Provide the [X, Y] coordinate of the cell's center where the given text is located.  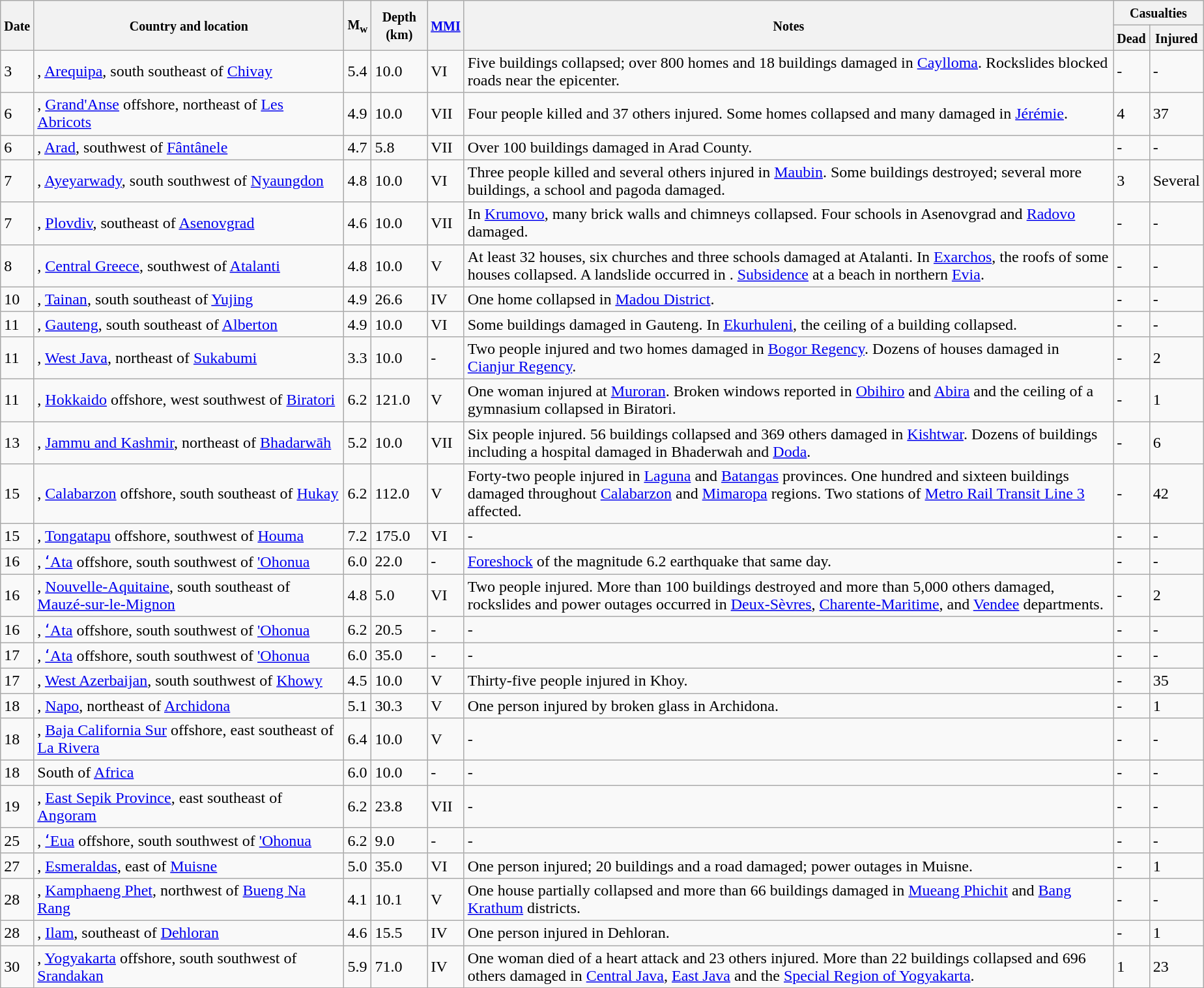
175.0 [399, 536]
Two people injured and two homes damaged in Bogor Regency. Dozens of houses damaged in Cianjur Regency. [788, 357]
, Ayeyarwady, south southwest of Nyaungdon [189, 181]
, Tainan, south southeast of Yujing [189, 299]
9.0 [399, 841]
South of Africa [189, 773]
, Nouvelle-Aquitaine, south southeast of Mauzé-sur-le-Mignon [189, 596]
13 [17, 442]
, Grand'Anse offshore, northeast of Les Abricots [189, 113]
22.0 [399, 562]
Thirty-five people injured in Khoy. [788, 680]
35 [1177, 680]
One home collapsed in Madou District. [788, 299]
Injured [1177, 38]
5.4 [358, 72]
5.1 [358, 706]
One woman injured at Muroran. Broken windows reported in Obihiro and Abira and the ceiling of a gymnasium collapsed in Biratori. [788, 400]
5.9 [358, 966]
20.5 [399, 630]
10 [17, 299]
Three people killed and several others injured in Maubin. Some buildings destroyed; several more buildings, a school and pagoda damaged. [788, 181]
15.5 [399, 933]
19 [17, 807]
10.1 [399, 899]
, Hokkaido offshore, west southwest of Biratori [189, 400]
, Arequipa, south southeast of Chivay [189, 72]
Mw [358, 25]
, Jammu and Kashmir, northeast of Bhadarwāh [189, 442]
, Yogyakarta offshore, south southwest of Srandakan [189, 966]
4.7 [358, 147]
5.2 [358, 442]
, Ilam, southeast of Dehloran [189, 933]
42 [1177, 494]
, Baja California Sur offshore, east southeast of La Rivera [189, 739]
Depth (km) [399, 25]
One house partially collapsed and more than 66 buildings damaged in Mueang Phichit and Bang Krathum districts. [788, 899]
, Central Greece, southwest of Atalanti [189, 266]
In Krumovo, many brick walls and chimneys collapsed. Four schools in Asenovgrad and Radovo damaged. [788, 223]
, West Azerbaijan, south southwest of Khowy [189, 680]
26.6 [399, 299]
Five buildings collapsed; over 800 homes and 18 buildings damaged in Caylloma. Rockslides blocked roads near the epicenter. [788, 72]
30.3 [399, 706]
, Plovdiv, southeast of Asenovgrad [189, 223]
, Kamphaeng Phet, northwest of Bueng Na Rang [189, 899]
7.2 [358, 536]
MMI [446, 25]
112.0 [399, 494]
, Calabarzon offshore, south southeast of Hukay [189, 494]
121.0 [399, 400]
Several [1177, 181]
Some buildings damaged in Gauteng. In Ekurhuleni, the ceiling of a building collapsed. [788, 324]
, ʻEua offshore, south southwest of 'Ohonua [189, 841]
4.1 [358, 899]
23.8 [399, 807]
Country and location [189, 25]
, Napo, northeast of Archidona [189, 706]
, Tongatapu offshore, southwest of Houma [189, 536]
Over 100 buildings damaged in Arad County. [788, 147]
23 [1177, 966]
5.8 [399, 147]
37 [1177, 113]
Dead [1132, 38]
Four people killed and 37 others injured. Some homes collapsed and many damaged in Jérémie. [788, 113]
25 [17, 841]
30 [17, 966]
, Esmeraldas, east of Muisne [189, 865]
, Arad, southwest of Fântânele [189, 147]
, Gauteng, south southeast of Alberton [189, 324]
One person injured by broken glass in Archidona. [788, 706]
, West Java, northeast of Sukabumi [189, 357]
27 [17, 865]
One person injured; 20 buildings and a road damaged; power outages in Muisne. [788, 865]
71.0 [399, 966]
3.3 [358, 357]
4.5 [358, 680]
Date [17, 25]
6.4 [358, 739]
Casualties [1158, 13]
One person injured in Dehloran. [788, 933]
Foreshock of the magnitude 6.2 earthquake that same day. [788, 562]
8 [17, 266]
4 [1132, 113]
Notes [788, 25]
, East Sepik Province, east southeast of Angoram [189, 807]
